Search for the cell housing the specified text and yield its [X, Y] center coordinate. 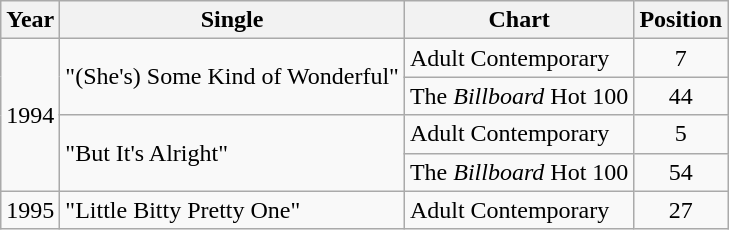
Position [681, 20]
Chart [519, 20]
"Little Bitty Pretty One" [232, 210]
7 [681, 58]
"But It's Alright" [232, 153]
27 [681, 210]
44 [681, 96]
1995 [30, 210]
5 [681, 134]
54 [681, 172]
1994 [30, 115]
Single [232, 20]
Year [30, 20]
"(She's) Some Kind of Wonderful" [232, 77]
